Find where the given text appears and provide that cell's center as [X, Y] coordinate. 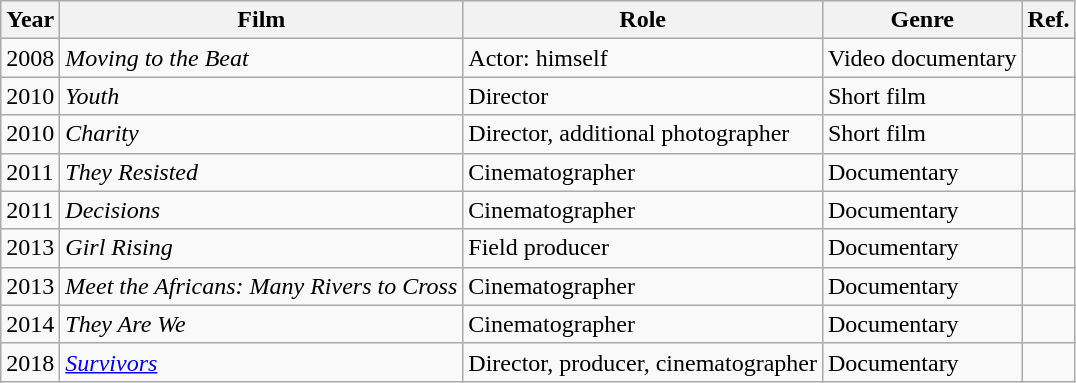
Director, producer, cinematographer [643, 362]
Decisions [262, 210]
2014 [30, 324]
Director, additional photographer [643, 134]
Role [643, 20]
Director [643, 96]
2018 [30, 362]
Charity [262, 134]
Video documentary [922, 58]
2008 [30, 58]
Meet the Africans: Many Rivers to Cross [262, 286]
Girl Rising [262, 248]
Film [262, 20]
Actor: himself [643, 58]
Year [30, 20]
They Resisted [262, 172]
Field producer [643, 248]
Ref. [1048, 20]
Moving to the Beat [262, 58]
They Are We [262, 324]
Youth [262, 96]
Genre [922, 20]
Survivors [262, 362]
